Return (X, Y) of the center of cell containing provided text 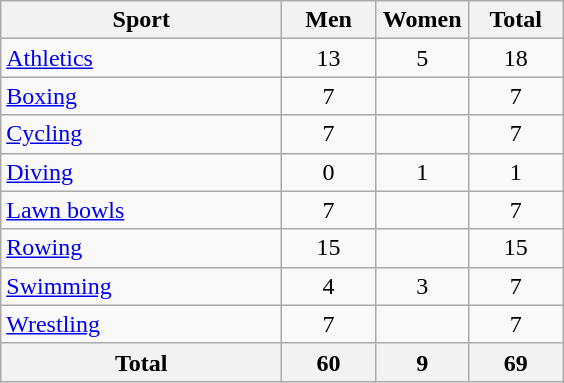
Athletics (142, 58)
Lawn bowls (142, 210)
Rowing (142, 248)
9 (422, 362)
Boxing (142, 96)
0 (329, 172)
18 (516, 58)
4 (329, 286)
Wrestling (142, 324)
Cycling (142, 134)
13 (329, 58)
Men (329, 20)
Women (422, 20)
Swimming (142, 286)
60 (329, 362)
5 (422, 58)
Diving (142, 172)
69 (516, 362)
Sport (142, 20)
3 (422, 286)
